Identify which cell holds the provided text, then report its [x, y] central coordinate. 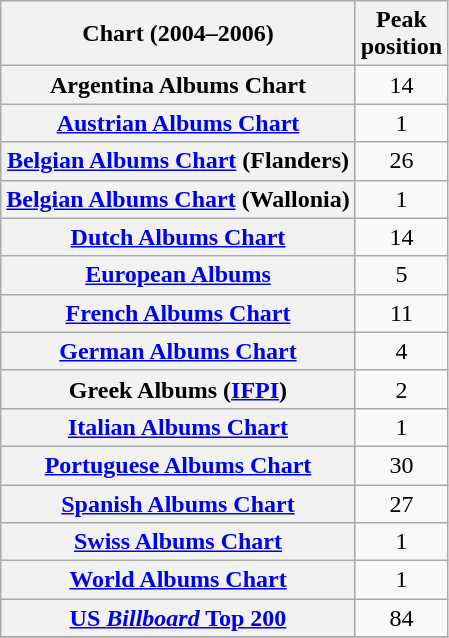
World Albums Chart [178, 580]
Austrian Albums Chart [178, 123]
Chart (2004–2006) [178, 34]
4 [401, 351]
Spanish Albums Chart [178, 503]
2 [401, 389]
Peakposition [401, 34]
84 [401, 618]
European Albums [178, 275]
30 [401, 465]
US Billboard Top 200 [178, 618]
Greek Albums (IFPI) [178, 389]
27 [401, 503]
26 [401, 161]
Swiss Albums Chart [178, 542]
Argentina Albums Chart [178, 85]
Dutch Albums Chart [178, 237]
Belgian Albums Chart (Flanders) [178, 161]
Portuguese Albums Chart [178, 465]
French Albums Chart [178, 313]
Italian Albums Chart [178, 427]
German Albums Chart [178, 351]
5 [401, 275]
11 [401, 313]
Belgian Albums Chart (Wallonia) [178, 199]
